Capture the cell that displays the provided text and extract its (X, Y) central coordinate. 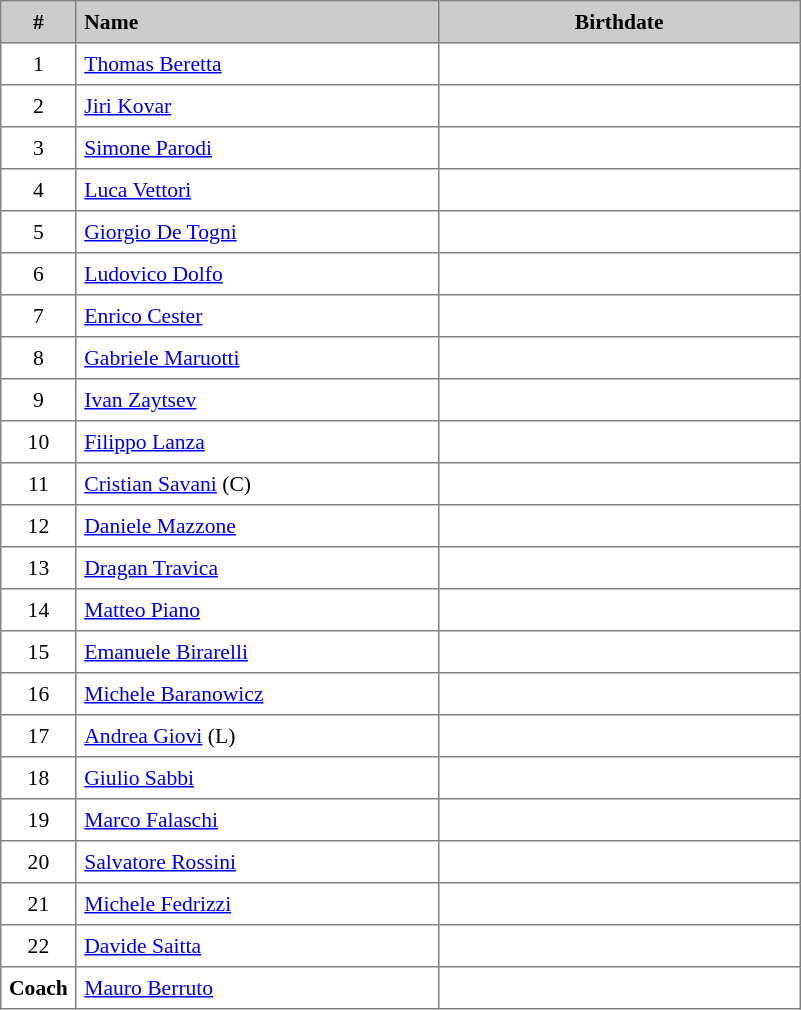
Jiri Kovar (257, 106)
6 (38, 274)
15 (38, 652)
Cristian Savani (C) (257, 484)
11 (38, 484)
Birthdate (619, 22)
10 (38, 442)
Davide Saitta (257, 946)
Marco Falaschi (257, 820)
Ludovico Dolfo (257, 274)
Michele Baranowicz (257, 694)
Matteo Piano (257, 610)
Enrico Cester (257, 316)
Luca Vettori (257, 190)
Ivan Zaytsev (257, 400)
Giulio Sabbi (257, 778)
13 (38, 568)
Giorgio De Togni (257, 232)
12 (38, 526)
Mauro Berruto (257, 988)
Coach (38, 988)
Michele Fedrizzi (257, 904)
16 (38, 694)
18 (38, 778)
Thomas Beretta (257, 64)
17 (38, 736)
Filippo Lanza (257, 442)
Emanuele Birarelli (257, 652)
Daniele Mazzone (257, 526)
# (38, 22)
Salvatore Rossini (257, 862)
2 (38, 106)
Andrea Giovi (L) (257, 736)
14 (38, 610)
4 (38, 190)
Name (257, 22)
Gabriele Maruotti (257, 358)
Simone Parodi (257, 148)
5 (38, 232)
22 (38, 946)
1 (38, 64)
3 (38, 148)
8 (38, 358)
Dragan Travica (257, 568)
20 (38, 862)
19 (38, 820)
21 (38, 904)
9 (38, 400)
7 (38, 316)
